Extract the (x, y) coordinate from the center of the cell holding the provided text.  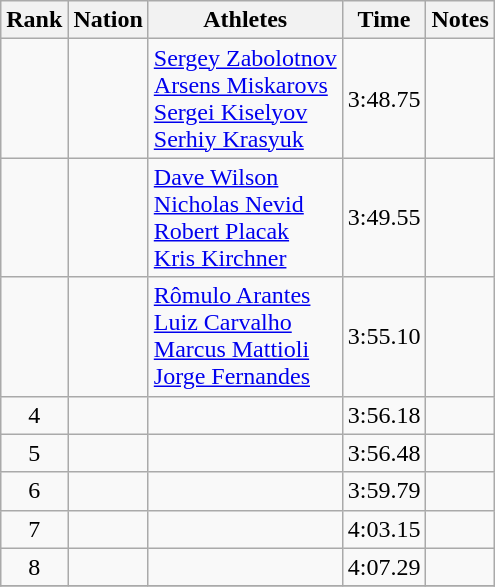
4:03.15 (384, 529)
8 (34, 567)
Nation (108, 20)
Time (384, 20)
7 (34, 529)
4 (34, 415)
3:56.18 (384, 415)
Sergey ZabolotnovArsens MiskarovsSergei KiselyovSerhiy Krasyuk (245, 98)
Rômulo ArantesLuiz CarvalhoMarcus MattioliJorge Fernandes (245, 336)
3:55.10 (384, 336)
Athletes (245, 20)
6 (34, 491)
3:48.75 (384, 98)
4:07.29 (384, 567)
Dave WilsonNicholas NevidRobert PlacakKris Kirchner (245, 218)
5 (34, 453)
Notes (460, 20)
3:59.79 (384, 491)
3:56.48 (384, 453)
Rank (34, 20)
3:49.55 (384, 218)
